Locate the cell with the specified text and output its (x, y) center coordinate. 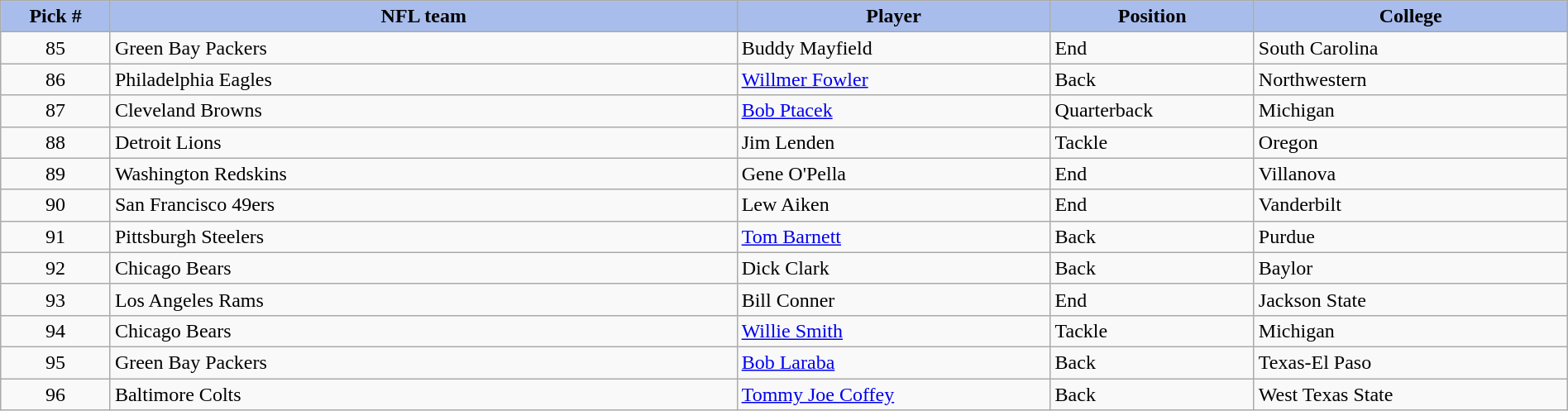
Washington Redskins (423, 174)
93 (56, 299)
Tom Barnett (893, 237)
90 (56, 205)
Dick Clark (893, 268)
Vanderbilt (1411, 205)
Baltimore Colts (423, 394)
96 (56, 394)
Cleveland Browns (423, 111)
NFL team (423, 17)
Willie Smith (893, 331)
West Texas State (1411, 394)
Quarterback (1152, 111)
Philadelphia Eagles (423, 79)
Gene O'Pella (893, 174)
86 (56, 79)
Pick # (56, 17)
Texas-El Paso (1411, 362)
San Francisco 49ers (423, 205)
Buddy Mayfield (893, 48)
Detroit Lions (423, 142)
Lew Aiken (893, 205)
94 (56, 331)
88 (56, 142)
Bob Laraba (893, 362)
Player (893, 17)
Purdue (1411, 237)
Bob Ptacek (893, 111)
Tommy Joe Coffey (893, 394)
91 (56, 237)
92 (56, 268)
College (1411, 17)
South Carolina (1411, 48)
Bill Conner (893, 299)
Oregon (1411, 142)
Pittsburgh Steelers (423, 237)
95 (56, 362)
Jackson State (1411, 299)
Los Angeles Rams (423, 299)
Baylor (1411, 268)
Villanova (1411, 174)
Northwestern (1411, 79)
85 (56, 48)
Position (1152, 17)
87 (56, 111)
89 (56, 174)
Willmer Fowler (893, 79)
Jim Lenden (893, 142)
